Detect which cell encompasses the target text, then output its (x, y) center coordinate. 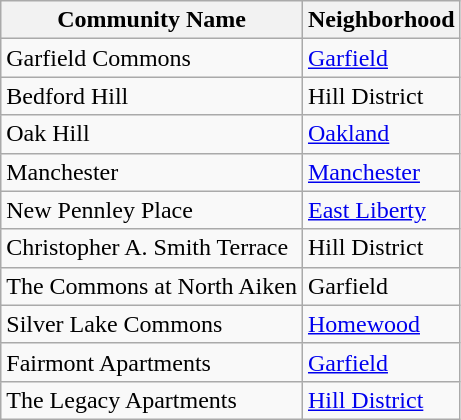
Homewood (381, 324)
Bedford Hill (152, 96)
Oakland (381, 134)
Garfield Commons (152, 58)
Neighborhood (381, 20)
Silver Lake Commons (152, 324)
The Legacy Apartments (152, 400)
Community Name (152, 20)
Fairmont Apartments (152, 362)
Christopher A. Smith Terrace (152, 248)
New Pennley Place (152, 210)
Oak Hill (152, 134)
The Commons at North Aiken (152, 286)
East Liberty (381, 210)
